Return the (X, Y) coordinate for the center point of the cell that contains the specified text.  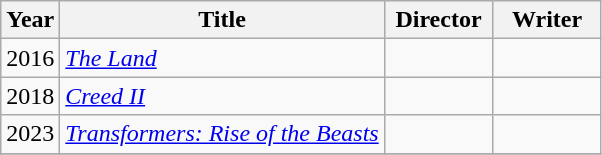
Creed II (222, 96)
2018 (30, 96)
2016 (30, 58)
Transformers: Rise of the Beasts (222, 134)
The Land (222, 58)
Title (222, 20)
2023 (30, 134)
Director (438, 20)
Year (30, 20)
Writer (548, 20)
